Capture the cell that displays the provided text and extract its (X, Y) central coordinate. 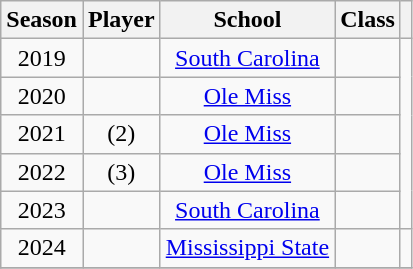
Player (121, 20)
2021 (42, 134)
Mississippi State (247, 248)
Season (42, 20)
2024 (42, 248)
Class (368, 20)
(2) (121, 134)
(3) (121, 172)
2019 (42, 58)
School (247, 20)
2020 (42, 96)
2022 (42, 172)
2023 (42, 210)
